Determine the [X, Y] coordinate at the center of the cell enclosing the given text.  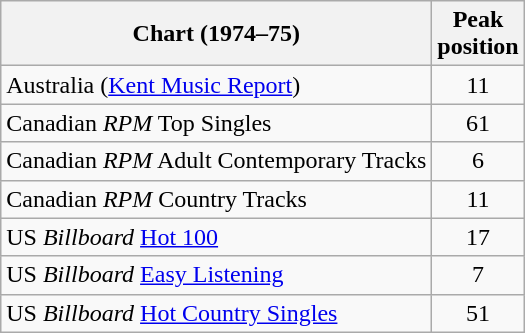
17 [478, 237]
Chart (1974–75) [216, 34]
US Billboard Easy Listening [216, 275]
Australia (Kent Music Report) [216, 85]
61 [478, 123]
US Billboard Hot Country Singles [216, 313]
US Billboard Hot 100 [216, 237]
6 [478, 161]
Canadian RPM Top Singles [216, 123]
Canadian RPM Adult Contemporary Tracks [216, 161]
7 [478, 275]
Peakposition [478, 34]
Canadian RPM Country Tracks [216, 199]
51 [478, 313]
